Determine the (x, y) coordinate at the center of the cell enclosing the given text.  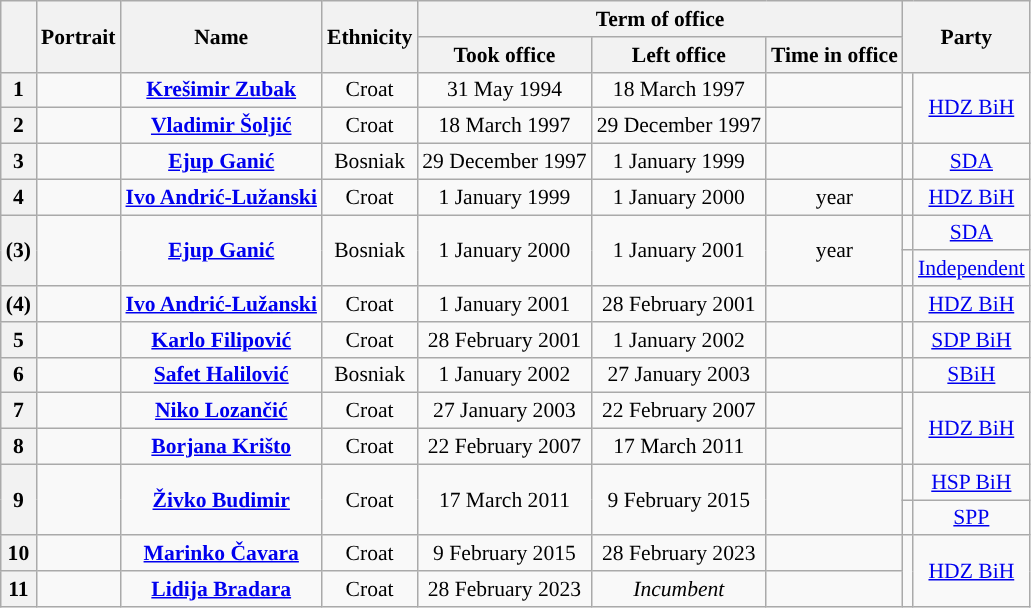
Niko Lozančić (220, 411)
3 (18, 162)
6 (18, 375)
Name (220, 36)
2 (18, 126)
5 (18, 340)
11 (18, 589)
1 (18, 90)
SBiH (972, 375)
Ethnicity (370, 36)
4 (18, 197)
HSP BiH (972, 482)
Lidija Bradara (220, 589)
Borjana Krišto (220, 447)
Safet Halilović (220, 375)
SDP BiH (972, 340)
31 May 1994 (504, 90)
(3) (18, 250)
SPP (972, 518)
Marinko Čavara (220, 554)
Independent (972, 269)
Karlo Filipović (220, 340)
Time in office (834, 55)
(4) (18, 304)
Party (966, 36)
Živko Budimir (220, 500)
Vladimir Šoljić (220, 126)
7 (18, 411)
9 (18, 500)
Took office (504, 55)
8 (18, 447)
Krešimir Zubak (220, 90)
Incumbent (679, 589)
Term of office (660, 19)
Portrait (78, 36)
10 (18, 554)
Left office (679, 55)
